Scan for the cell matching the given text and deliver its (X, Y) coordinate at center. 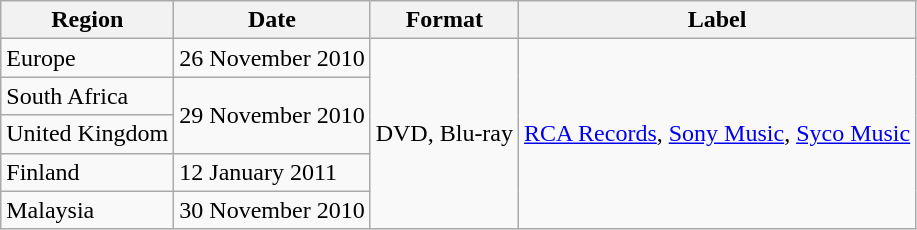
Malaysia (88, 210)
29 November 2010 (272, 115)
DVD, Blu-ray (444, 134)
30 November 2010 (272, 210)
Date (272, 20)
United Kingdom (88, 134)
South Africa (88, 96)
12 January 2011 (272, 172)
Label (718, 20)
RCA Records, Sony Music, Syco Music (718, 134)
Europe (88, 58)
Format (444, 20)
Region (88, 20)
26 November 2010 (272, 58)
Finland (88, 172)
